Scan for the cell matching the given text and deliver its (x, y) coordinate at center. 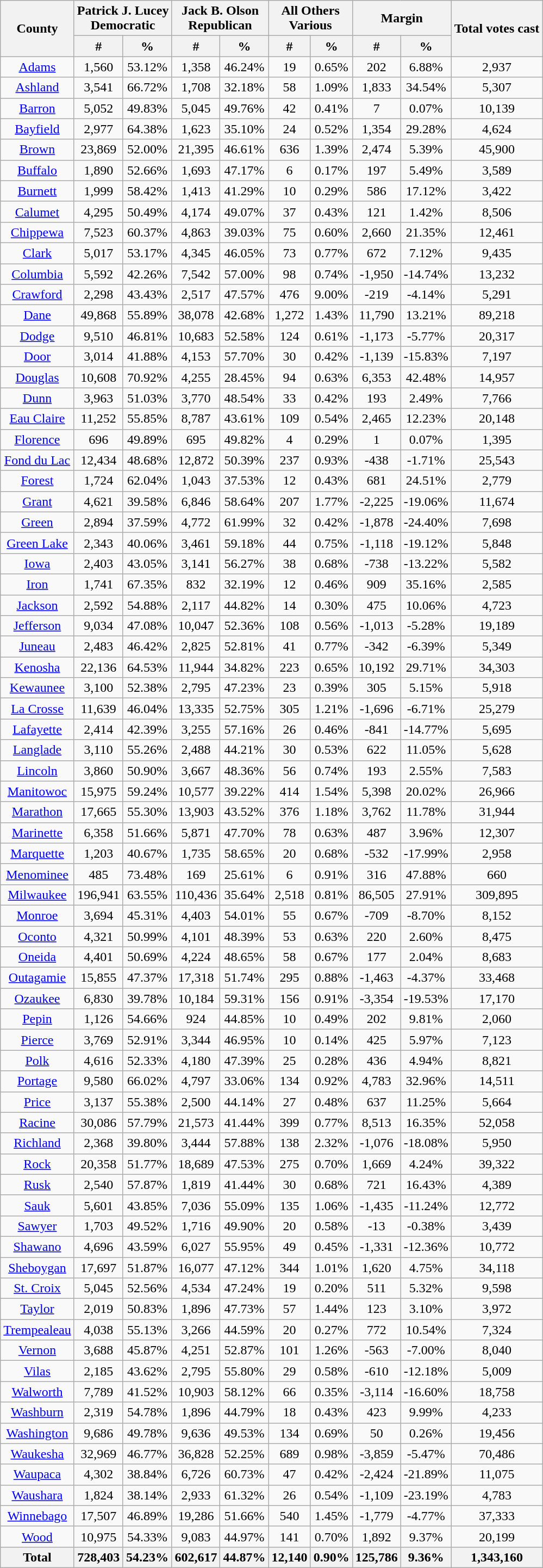
-709 (376, 915)
3,141 (196, 563)
50.99% (147, 936)
-1,779 (376, 1516)
56 (289, 771)
-5.28% (426, 626)
32,969 (98, 1454)
414 (289, 791)
39,322 (497, 1164)
3,422 (497, 191)
47.08% (147, 626)
32 (289, 522)
46.05% (245, 253)
62.04% (147, 481)
6,027 (196, 1247)
Milwaukee (37, 895)
20,358 (98, 1164)
2,343 (98, 543)
64.53% (147, 667)
660 (497, 874)
46.42% (147, 647)
7,789 (98, 1392)
0.81% (332, 895)
7.12% (426, 253)
7,542 (196, 274)
3,688 (98, 1350)
36,828 (196, 1454)
0.26% (426, 1433)
42.26% (147, 274)
-13.22% (426, 563)
63.55% (147, 895)
10,184 (196, 999)
55.38% (147, 1102)
52.36% (245, 626)
47.24% (245, 1288)
6.88% (426, 67)
10,772 (497, 1247)
49.78% (147, 1433)
55.26% (147, 750)
37.59% (147, 522)
0.41% (332, 108)
-1,878 (376, 522)
696 (98, 439)
St. Croix (37, 1288)
49.90% (245, 1226)
6,358 (98, 833)
9,598 (497, 1288)
50.83% (147, 1309)
7,123 (497, 1040)
49.76% (245, 108)
40.06% (147, 543)
-4.77% (426, 1516)
-1.71% (426, 460)
-11.24% (426, 1205)
39.03% (245, 232)
3,769 (98, 1040)
0.48% (332, 1102)
0.98% (332, 1454)
2,518 (289, 895)
49.53% (245, 1433)
4,797 (196, 1081)
5.32% (426, 1288)
220 (376, 936)
Sauk (37, 1205)
0.92% (332, 1081)
-1,139 (376, 357)
57.79% (147, 1123)
1.44% (332, 1309)
9,580 (98, 1081)
-1,950 (376, 274)
8,683 (497, 957)
52.25% (245, 1454)
586 (376, 191)
-14.74% (426, 274)
20,148 (497, 419)
1,043 (196, 481)
9,083 (196, 1536)
52.66% (147, 170)
46.89% (147, 1516)
34.54% (426, 88)
1.54% (332, 791)
70.92% (147, 377)
425 (376, 1040)
5,291 (497, 295)
2,933 (196, 1495)
47.37% (147, 978)
41.29% (245, 191)
2,958 (497, 853)
Dunn (37, 398)
Brown (37, 150)
0.61% (332, 336)
12.23% (426, 419)
2,368 (98, 1143)
-219 (376, 295)
17,507 (98, 1516)
2,825 (196, 647)
Waukesha (37, 1454)
21,395 (196, 150)
Douglas (37, 377)
-1,076 (376, 1143)
487 (376, 833)
1.09% (332, 88)
29.28% (426, 129)
3,255 (196, 729)
20.02% (426, 791)
-841 (376, 729)
43.62% (147, 1371)
0.53% (332, 750)
50.69% (147, 957)
237 (289, 460)
223 (289, 667)
33,468 (497, 978)
1.26% (332, 1350)
49.83% (147, 108)
2,488 (196, 750)
4,233 (497, 1412)
57 (289, 1309)
48.36% (245, 771)
8,152 (497, 915)
2.49% (426, 398)
6,846 (196, 501)
Green (37, 522)
-2,424 (376, 1474)
58.42% (147, 191)
0.88% (332, 978)
2,937 (497, 67)
602,617 (196, 1557)
4.24% (426, 1164)
-4.14% (426, 295)
Monroe (37, 915)
Washington (37, 1433)
Racine (37, 1123)
1,669 (376, 1164)
Jackson (37, 605)
42.39% (147, 729)
2.32% (332, 1143)
Grant (37, 501)
52.58% (245, 336)
50.49% (147, 212)
Vilas (37, 1371)
721 (376, 1185)
57.00% (245, 274)
32.96% (426, 1081)
38.14% (147, 1495)
7,036 (196, 1205)
56.27% (245, 563)
1,819 (196, 1185)
45,900 (497, 150)
28.45% (245, 377)
0.90% (332, 1557)
75 (289, 232)
-19.12% (426, 543)
49.89% (147, 439)
-16.60% (426, 1392)
94 (289, 377)
3,444 (196, 1143)
4,255 (196, 377)
48.39% (245, 936)
0.28% (332, 1061)
Langlade (37, 750)
59.31% (245, 999)
4,224 (196, 957)
35.64% (245, 895)
Ozaukee (37, 999)
46.95% (245, 1040)
3.10% (426, 1309)
121 (376, 212)
4.75% (426, 1268)
43.59% (147, 1247)
636 (289, 150)
51.74% (245, 978)
1,358 (196, 67)
3,344 (196, 1040)
57.87% (147, 1185)
3,541 (98, 88)
123 (376, 1309)
1,833 (376, 88)
31,944 (497, 812)
1,824 (98, 1495)
Total (37, 1557)
2,585 (497, 584)
13,903 (196, 812)
5,009 (497, 1371)
Walworth (37, 1392)
34,303 (497, 667)
-563 (376, 1350)
-19.53% (426, 999)
48.65% (245, 957)
485 (98, 874)
4,038 (98, 1330)
0.60% (332, 232)
Burnett (37, 191)
275 (289, 1164)
11,639 (98, 709)
0.52% (332, 129)
Manitowoc (37, 791)
344 (289, 1268)
55.30% (147, 812)
39.80% (147, 1143)
0.49% (332, 1019)
25,279 (497, 709)
44.97% (245, 1536)
12,140 (289, 1557)
54.88% (147, 605)
0.75% (332, 543)
11,944 (196, 667)
35.16% (426, 584)
37,333 (497, 1516)
44.82% (245, 605)
4,624 (497, 129)
8,821 (497, 1061)
8,506 (497, 212)
7,583 (497, 771)
78 (289, 833)
-15.83% (426, 357)
4,321 (98, 936)
53.12% (147, 67)
Lafayette (37, 729)
61.32% (245, 1495)
12,434 (98, 460)
1.43% (332, 315)
10.06% (426, 605)
-13 (376, 1226)
43.05% (147, 563)
0.20% (332, 1288)
32.18% (245, 88)
19,456 (497, 1433)
-4.37% (426, 978)
2,660 (376, 232)
-3,859 (376, 1454)
38,078 (196, 315)
2,540 (98, 1185)
44.59% (245, 1330)
1,343,160 (497, 1557)
17,697 (98, 1268)
1,623 (196, 129)
9.99% (426, 1412)
9,435 (497, 253)
47.23% (245, 688)
58.64% (245, 501)
Adams (37, 67)
43.85% (147, 1205)
5,918 (497, 688)
41 (289, 647)
11,790 (376, 315)
2.04% (426, 957)
207 (289, 501)
13,232 (497, 274)
32.19% (245, 584)
14,511 (497, 1081)
Kewaunee (37, 688)
3,439 (497, 1226)
34.82% (245, 667)
5,582 (497, 563)
37.53% (245, 481)
49 (289, 1247)
2,019 (98, 1309)
177 (376, 957)
66.72% (147, 88)
49,868 (98, 315)
Richland (37, 1143)
Sawyer (37, 1226)
0.69% (332, 1433)
19,189 (497, 626)
6,830 (98, 999)
-738 (376, 563)
33 (289, 398)
-3,354 (376, 999)
47.53% (245, 1164)
51.87% (147, 1268)
27 (289, 1102)
47.70% (245, 833)
37 (289, 212)
475 (376, 605)
42 (289, 108)
Clark (37, 253)
-438 (376, 460)
Sheboygan (37, 1268)
47.57% (245, 295)
47 (289, 1474)
2,117 (196, 605)
3,589 (497, 170)
53.17% (147, 253)
5,664 (497, 1102)
Jack B. OlsonRepublican (220, 18)
-1,696 (376, 709)
Green Lake (37, 543)
2,894 (98, 522)
1,892 (376, 1536)
47.88% (426, 874)
772 (376, 1330)
5.15% (426, 688)
2,474 (376, 150)
1.18% (332, 812)
3,137 (98, 1102)
1,272 (289, 315)
11.78% (426, 812)
Columbia (37, 274)
30,086 (98, 1123)
21,573 (196, 1123)
156 (289, 999)
Marinette (37, 833)
637 (376, 1102)
3,770 (196, 398)
11.25% (426, 1102)
Outagamie (37, 978)
20,317 (497, 336)
10,577 (196, 791)
52.56% (147, 1288)
10,139 (497, 108)
9.36% (426, 1557)
18,758 (497, 1392)
476 (289, 295)
34,118 (497, 1268)
3,667 (196, 771)
7,197 (497, 357)
Dodge (37, 336)
40.67% (147, 853)
5,349 (497, 647)
Buffalo (37, 170)
60.73% (245, 1474)
376 (289, 812)
1.39% (332, 150)
309,895 (497, 895)
110,436 (196, 895)
-3,114 (376, 1392)
Pepin (37, 1019)
51.77% (147, 1164)
295 (289, 978)
52.81% (245, 647)
0.27% (332, 1330)
Chippewa (37, 232)
38 (289, 563)
3.96% (426, 833)
La Crosse (37, 709)
4,696 (98, 1247)
29.71% (426, 667)
197 (376, 170)
7,766 (497, 398)
-1,013 (376, 626)
5.97% (426, 1040)
2,319 (98, 1412)
-5.77% (426, 336)
4,295 (98, 212)
-5.47% (426, 1454)
14 (289, 605)
5,950 (497, 1143)
9.00% (332, 295)
108 (289, 626)
47.73% (245, 1309)
64.38% (147, 129)
2,403 (98, 563)
4,723 (497, 605)
511 (376, 1288)
2,465 (376, 419)
-1,435 (376, 1205)
1,203 (98, 853)
Oneida (37, 957)
45.87% (147, 1350)
48.68% (147, 460)
55.13% (147, 1330)
39.22% (245, 791)
9,636 (196, 1433)
125,786 (376, 1557)
45.31% (147, 915)
-12.36% (426, 1247)
42.68% (245, 315)
10,047 (196, 626)
3,014 (98, 357)
Door (37, 357)
2,185 (98, 1371)
0.30% (332, 605)
1,354 (376, 129)
15,855 (98, 978)
0.14% (332, 1040)
2.55% (426, 771)
54.33% (147, 1536)
Oconto (37, 936)
43.52% (245, 812)
1.45% (332, 1516)
0.39% (332, 688)
50.90% (147, 771)
-7.00% (426, 1350)
3,100 (98, 688)
5,848 (497, 543)
9,686 (98, 1433)
73.48% (147, 874)
4,302 (98, 1474)
4,616 (98, 1061)
17,665 (98, 812)
89,218 (497, 315)
-0.38% (426, 1226)
Kenosha (37, 667)
1.77% (332, 501)
17.12% (426, 191)
4,101 (196, 936)
Taylor (37, 1309)
54.01% (245, 915)
23 (289, 688)
61.99% (245, 522)
Jefferson (37, 626)
15,975 (98, 791)
5,307 (497, 88)
3,972 (497, 1309)
Crawford (37, 295)
1,395 (497, 439)
Waushara (37, 1495)
3,963 (98, 398)
All OthersVarious (310, 18)
4,180 (196, 1061)
1.42% (426, 212)
24 (289, 129)
Trempealeau (37, 1330)
2,779 (497, 481)
0.45% (332, 1247)
-18.08% (426, 1143)
33.06% (245, 1081)
27.91% (426, 895)
42.48% (426, 377)
52.38% (147, 688)
8,475 (497, 936)
44.87% (245, 1557)
58.12% (245, 1392)
-12.18% (426, 1371)
17,170 (497, 999)
10,608 (98, 377)
10,683 (196, 336)
10.54% (426, 1330)
54.23% (147, 1557)
67.35% (147, 584)
16,077 (196, 1268)
Dane (37, 315)
0.35% (332, 1392)
2,298 (98, 295)
55 (289, 915)
44.21% (245, 750)
-14.77% (426, 729)
66.02% (147, 1081)
25.61% (245, 874)
39.78% (147, 999)
41.52% (147, 1392)
Florence (37, 439)
832 (196, 584)
46.04% (147, 709)
4 (289, 439)
2,060 (497, 1019)
13,335 (196, 709)
141 (289, 1536)
11,674 (497, 501)
1,735 (196, 853)
57.88% (245, 1143)
Juneau (37, 647)
Vernon (37, 1350)
Winnebago (37, 1516)
2,592 (98, 605)
0.17% (332, 170)
55.95% (245, 1247)
25 (289, 1061)
18,689 (196, 1164)
3,860 (98, 771)
101 (289, 1350)
55.09% (245, 1205)
124 (289, 336)
Fond du Lac (37, 460)
2,977 (98, 129)
5,601 (98, 1205)
29 (289, 1371)
7,698 (497, 522)
9.81% (426, 1019)
52.33% (147, 1061)
1.06% (332, 1205)
5.49% (426, 170)
-21.89% (426, 1474)
924 (196, 1019)
25,543 (497, 460)
70,486 (497, 1454)
47.12% (245, 1268)
52.87% (245, 1350)
39.58% (147, 501)
52.00% (147, 150)
66 (289, 1392)
9.37% (426, 1536)
57.16% (245, 729)
1,741 (98, 584)
1,413 (196, 191)
2,517 (196, 295)
4,621 (98, 501)
12,461 (497, 232)
1,999 (98, 191)
10,192 (376, 667)
10,975 (98, 1536)
20,199 (497, 1536)
11,075 (497, 1474)
3,266 (196, 1330)
423 (376, 1412)
38.84% (147, 1474)
11.05% (426, 750)
7,523 (98, 232)
728,403 (98, 1557)
Washburn (37, 1412)
4,345 (196, 253)
4,251 (196, 1350)
52,058 (497, 1123)
21.35% (426, 232)
1,620 (376, 1268)
73 (289, 253)
5,052 (98, 108)
Menominee (37, 874)
1,724 (98, 481)
-1,118 (376, 543)
135 (289, 1205)
Waupaca (37, 1474)
5.39% (426, 150)
2,500 (196, 1102)
59.18% (245, 543)
622 (376, 750)
5,628 (497, 750)
-342 (376, 647)
3,762 (376, 812)
43.43% (147, 295)
2.60% (426, 936)
1 (376, 439)
18 (289, 1412)
58.65% (245, 853)
909 (376, 584)
46.24% (245, 67)
12,872 (196, 460)
-1,331 (376, 1247)
Marathon (37, 812)
16.35% (426, 1123)
-610 (376, 1371)
43.61% (245, 419)
19,286 (196, 1516)
46.77% (147, 1454)
59.24% (147, 791)
672 (376, 253)
8,787 (196, 419)
Lincoln (37, 771)
7 (376, 108)
Polk (37, 1061)
Total votes cast (497, 28)
-2,225 (376, 501)
5,592 (98, 274)
Forest (37, 481)
0.93% (332, 460)
-8.70% (426, 915)
695 (196, 439)
13.21% (426, 315)
4,863 (196, 232)
-1,173 (376, 336)
54.78% (147, 1412)
9,034 (98, 626)
46.61% (245, 150)
Iowa (37, 563)
Rusk (37, 1185)
55.85% (147, 419)
44.14% (245, 1102)
49.07% (245, 212)
399 (289, 1123)
5,017 (98, 253)
7,324 (497, 1330)
44 (289, 543)
23,869 (98, 150)
35.10% (245, 129)
16.43% (426, 1185)
4,772 (196, 522)
5,871 (196, 833)
4.94% (426, 1061)
86,505 (376, 895)
22,136 (98, 667)
12,772 (497, 1205)
County (37, 28)
1,126 (98, 1019)
53 (289, 936)
Rock (37, 1164)
5,695 (497, 729)
54.66% (147, 1019)
48.54% (245, 398)
6,726 (196, 1474)
60.37% (147, 232)
49.52% (147, 1226)
3,461 (196, 543)
44.79% (245, 1412)
Iron (37, 584)
46.81% (147, 336)
44.85% (245, 1019)
1.21% (332, 709)
2,483 (98, 647)
10,903 (196, 1392)
Ashland (37, 88)
436 (376, 1061)
1,560 (98, 67)
-1,109 (376, 1495)
4,153 (196, 357)
6,353 (376, 377)
8,513 (376, 1123)
2,414 (98, 729)
1,716 (196, 1226)
169 (196, 874)
98 (289, 274)
1,890 (98, 170)
55.89% (147, 315)
Portage (37, 1081)
Margin (402, 18)
Pierce (37, 1040)
1,703 (98, 1226)
-6.71% (426, 709)
196,941 (98, 895)
49.82% (245, 439)
1,708 (196, 88)
-24.40% (426, 522)
-17.99% (426, 853)
4,534 (196, 1288)
Calumet (37, 212)
1,693 (196, 170)
681 (376, 481)
3,110 (98, 750)
316 (376, 874)
52.91% (147, 1040)
Barron (37, 108)
Marquette (37, 853)
Shawano (37, 1247)
41.88% (147, 357)
17,318 (196, 978)
26,966 (497, 791)
55.80% (245, 1371)
138 (289, 1143)
-532 (376, 853)
5,398 (376, 791)
-23.19% (426, 1495)
4,389 (497, 1185)
Eau Claire (37, 419)
109 (289, 419)
47.17% (245, 170)
12,307 (497, 833)
540 (289, 1516)
52.75% (245, 709)
Price (37, 1102)
Bayfield (37, 129)
57.70% (245, 357)
4,403 (196, 915)
3,694 (98, 915)
14,957 (497, 377)
0.56% (332, 626)
24.51% (426, 481)
Patrick J. LuceyDemocratic (123, 18)
8,040 (497, 1350)
4,401 (98, 957)
-6.39% (426, 647)
9,510 (98, 336)
4,174 (196, 212)
689 (289, 1454)
-1,463 (376, 978)
47.39% (245, 1061)
-19.06% (426, 501)
11,252 (98, 419)
51.03% (147, 398)
1.01% (332, 1268)
50.39% (245, 460)
Wood (37, 1536)
50 (376, 1433)
